Scan for the cell matching the given text and deliver its (x, y) coordinate at center. 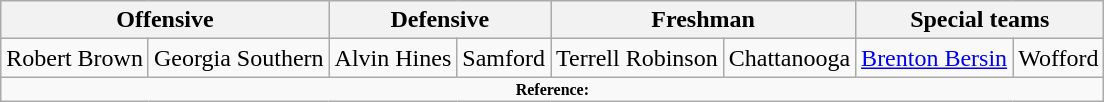
Defensive (440, 20)
Offensive (165, 20)
Alvin Hines (393, 58)
Terrell Robinson (638, 58)
Robert Brown (75, 58)
Chattanooga (789, 58)
Georgia Southern (238, 58)
Reference: (552, 89)
Freshman (704, 20)
Special teams (980, 20)
Samford (504, 58)
Wofford (1058, 58)
Brenton Bersin (934, 58)
